Find where the given text appears and provide that cell's center as (x, y) coordinate. 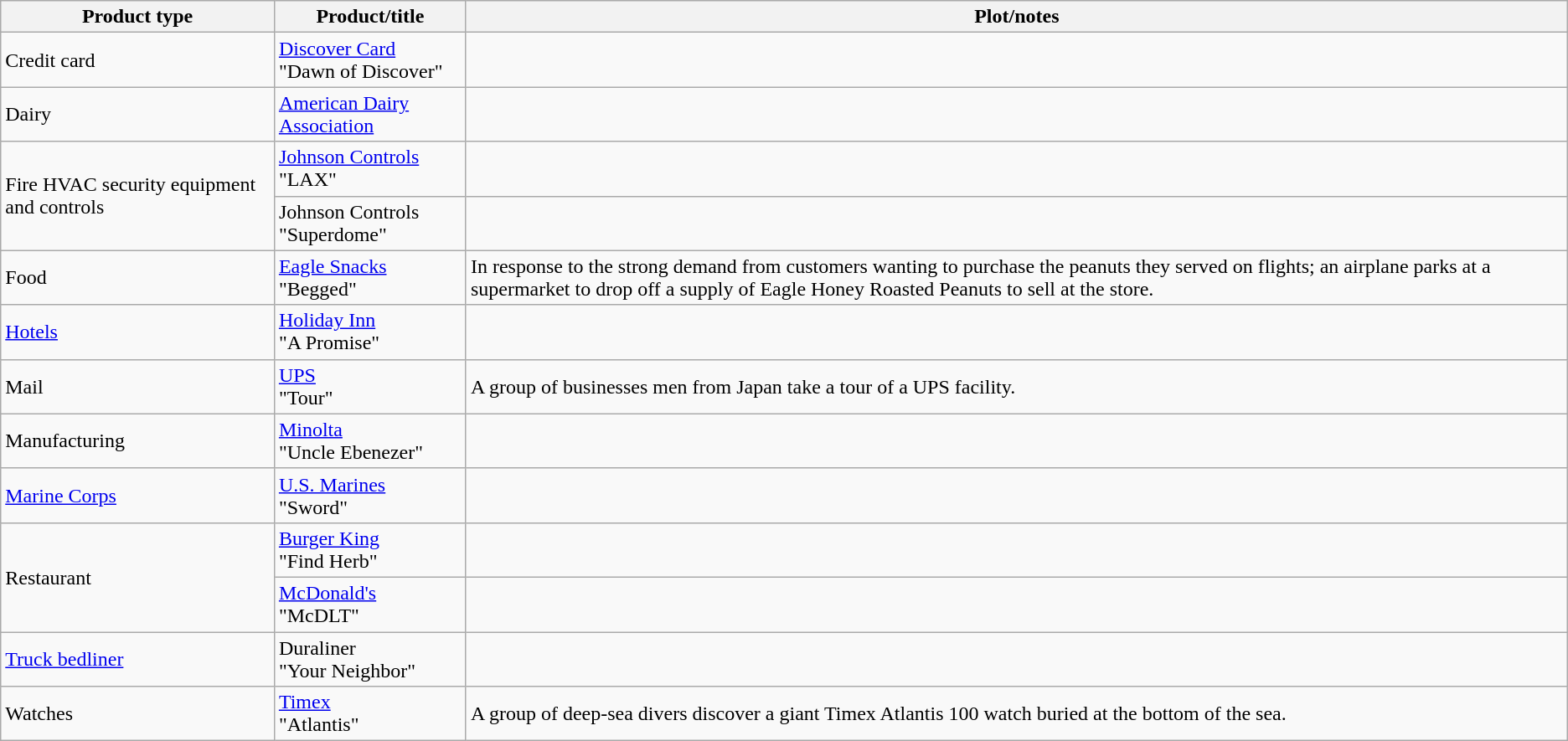
Manufacturing (137, 440)
UPS"Tour" (370, 387)
Johnson Controls"LAX" (370, 169)
American Dairy Association (370, 114)
Truck bedliner (137, 658)
Restaurant (137, 577)
Plot/notes (1017, 17)
Food (137, 278)
U.S. Marines"Sword" (370, 496)
Minolta"Uncle Ebenezer" (370, 440)
Burger King"Find Herb" (370, 549)
Mail (137, 387)
McDonald's"McDLT" (370, 605)
Dairy (137, 114)
Duraliner"Your Neighbor" (370, 658)
Product/title (370, 17)
A group of deep-sea divers discover a giant Timex Atlantis 100 watch buried at the bottom of the sea. (1017, 713)
Fire HVAC security equipment and controls (137, 196)
Timex"Atlantis" (370, 713)
Discover Card"Dawn of Discover" (370, 60)
Eagle Snacks"Begged" (370, 278)
Marine Corps (137, 496)
Holiday Inn"A Promise" (370, 332)
Watches (137, 713)
A group of businesses men from Japan take a tour of a UPS facility. (1017, 387)
Johnson Controls"Superdome" (370, 223)
Product type (137, 17)
Hotels (137, 332)
Credit card (137, 60)
